Capture the cell that displays the provided text and extract its [X, Y] central coordinate. 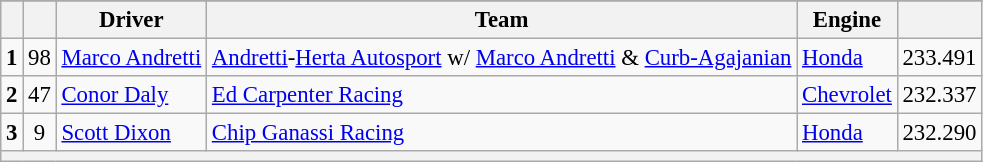
232.290 [940, 133]
Engine [847, 20]
Andretti-Herta Autosport w/ Marco Andretti & Curb-Agajanian [502, 58]
232.337 [940, 95]
Marco Andretti [131, 58]
47 [40, 95]
Chip Ganassi Racing [502, 133]
Driver [131, 20]
233.491 [940, 58]
1 [12, 58]
Chevrolet [847, 95]
3 [12, 133]
98 [40, 58]
Conor Daly [131, 95]
Scott Dixon [131, 133]
2 [12, 95]
Team [502, 20]
9 [40, 133]
Ed Carpenter Racing [502, 95]
